Scan for the cell matching the given text and deliver its (x, y) coordinate at center. 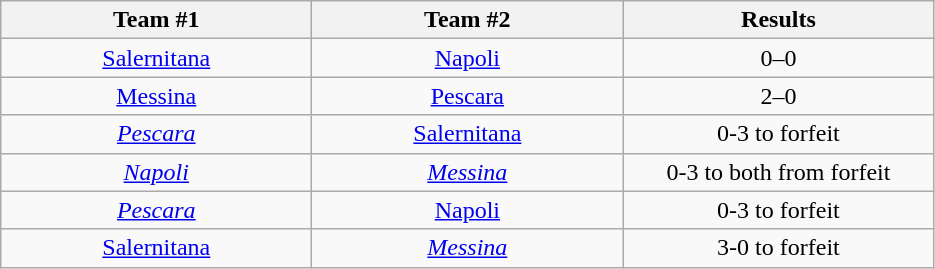
Team #1 (156, 20)
0–0 (778, 58)
3-0 to forfeit (778, 248)
Results (778, 20)
0-3 to both from forfeit (778, 172)
Team #2 (468, 20)
2–0 (778, 96)
